Scan for the cell matching the given text and deliver its (X, Y) coordinate at center. 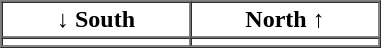
↓ South (96, 20)
North ↑ (284, 20)
